Pinpoint the cell where the given text exists, returning its (X, Y) midpoint coordinate. 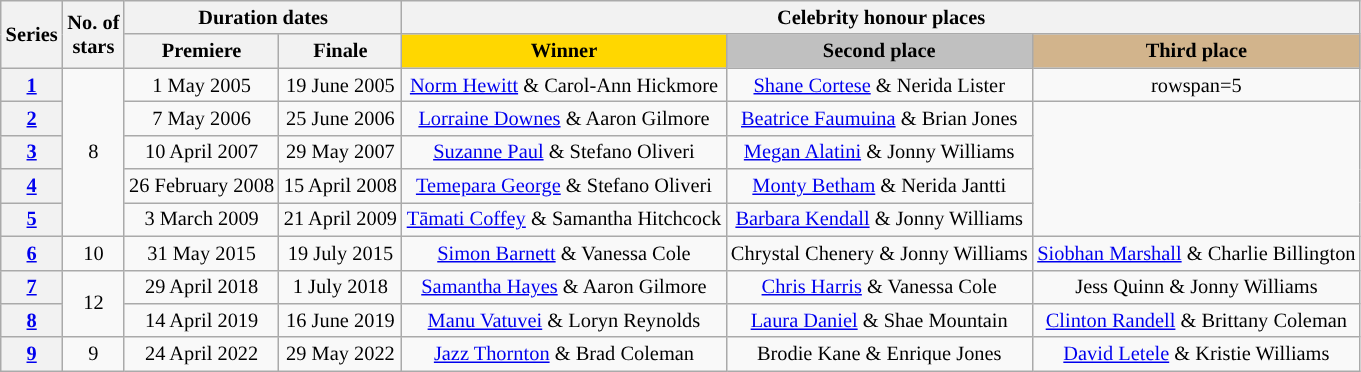
Clinton Randell & Brittany Coleman (1196, 320)
21 April 2009 (340, 219)
25 June 2006 (340, 118)
Chris Harris & Vanessa Cole (879, 287)
Chrystal Chenery & Jonny Williams (879, 253)
Simon Barnett & Vanessa Cole (564, 253)
26 February 2008 (202, 186)
Second place (879, 51)
29 April 2018 (202, 287)
6 (32, 253)
16 June 2019 (340, 320)
Siobhan Marshall & Charlie Billington (1196, 253)
Duration dates (263, 17)
15 April 2008 (340, 186)
Laura Daniel & Shae Mountain (879, 320)
Brodie Kane & Enrique Jones (879, 354)
Monty Betham & Nerida Jantti (879, 186)
Jazz Thornton & Brad Coleman (564, 354)
rowspan=5 (1196, 85)
David Letele & Kristie Williams (1196, 354)
Barbara Kendall & Jonny Williams (879, 219)
1 May 2005 (202, 85)
7 (32, 287)
1 (32, 85)
29 May 2007 (340, 152)
3 March 2009 (202, 219)
14 April 2019 (202, 320)
Suzanne Paul & Stefano Oliveri (564, 152)
Series (32, 34)
Jess Quinn & Jonny Williams (1196, 287)
10 (94, 253)
Shane Cortese & Nerida Lister (879, 85)
1 July 2018 (340, 287)
29 May 2022 (340, 354)
19 July 2015 (340, 253)
24 April 2022 (202, 354)
Winner (564, 51)
5 (32, 219)
Third place (1196, 51)
7 May 2006 (202, 118)
Samantha Hayes & Aaron Gilmore (564, 287)
31 May 2015 (202, 253)
Celebrity honour places (881, 17)
Temepara George & Stefano Oliveri (564, 186)
Tāmati Coffey & Samantha Hitchcock (564, 219)
Megan Alatini & Jonny Williams (879, 152)
Norm Hewitt & Carol-Ann Hickmore (564, 85)
12 (94, 304)
4 (32, 186)
2 (32, 118)
3 (32, 152)
Beatrice Faumuina & Brian Jones (879, 118)
Manu Vatuvei & Loryn Reynolds (564, 320)
Premiere (202, 51)
No. ofstars (94, 34)
Lorraine Downes & Aaron Gilmore (564, 118)
19 June 2005 (340, 85)
10 April 2007 (202, 152)
Finale (340, 51)
